Find where the given text appears and provide that cell's center as [X, Y] coordinate. 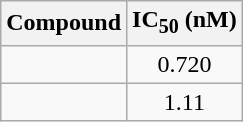
Compound [64, 23]
1.11 [185, 102]
0.720 [185, 64]
IC50 (nM) [185, 23]
